Pinpoint the cell where the given text exists, returning its (X, Y) midpoint coordinate. 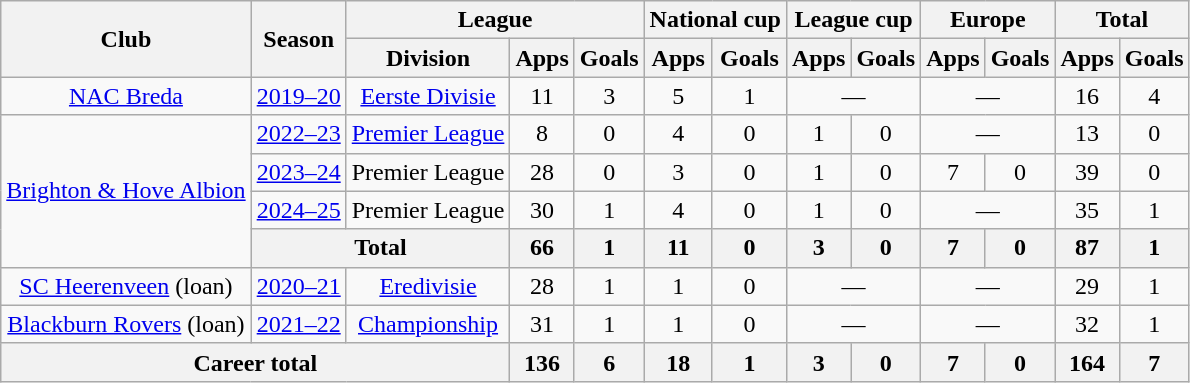
16 (1087, 96)
87 (1087, 248)
2023–24 (298, 172)
2021–22 (298, 324)
Europe (988, 20)
Championship (428, 324)
6 (609, 362)
39 (1087, 172)
2022–23 (298, 134)
Blackburn Rovers (loan) (126, 324)
2020–21 (298, 286)
136 (542, 362)
13 (1087, 134)
Club (126, 39)
164 (1087, 362)
National cup (715, 20)
Career total (256, 362)
Brighton & Hove Albion (126, 191)
2019–20 (298, 96)
Eredivisie (428, 286)
SC Heerenveen (loan) (126, 286)
Division (428, 58)
5 (678, 96)
Eerste Divisie (428, 96)
Season (298, 39)
8 (542, 134)
31 (542, 324)
League cup (853, 20)
18 (678, 362)
30 (542, 210)
2024–25 (298, 210)
NAC Breda (126, 96)
35 (1087, 210)
66 (542, 248)
32 (1087, 324)
29 (1087, 286)
League (495, 20)
